From the cell containing the given text, extract its center point as [x, y] coordinate. 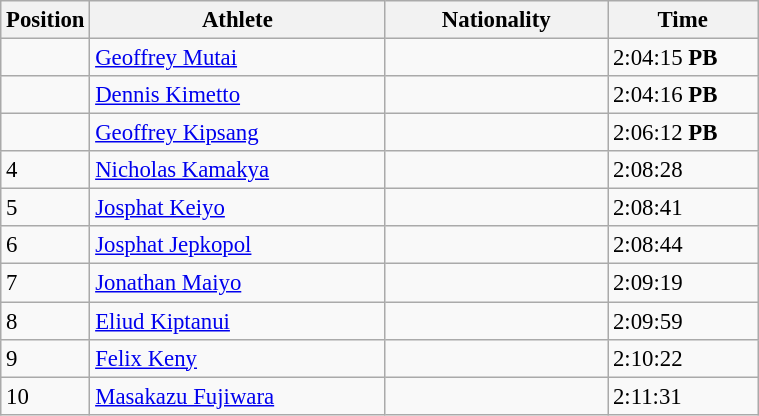
2:06:12 PB [683, 133]
2:04:16 PB [683, 95]
Eliud Kiptanui [238, 321]
8 [46, 321]
Nationality [496, 20]
7 [46, 283]
Felix Keny [238, 358]
Time [683, 20]
6 [46, 245]
9 [46, 358]
2:11:31 [683, 396]
2:08:28 [683, 170]
2:09:19 [683, 283]
2:04:15 PB [683, 58]
2:08:41 [683, 208]
Masakazu Fujiwara [238, 396]
4 [46, 170]
2:08:44 [683, 245]
2:10:22 [683, 358]
5 [46, 208]
Geoffrey Mutai [238, 58]
Josphat Jepkopol [238, 245]
Josphat Keiyo [238, 208]
Athlete [238, 20]
Geoffrey Kipsang [238, 133]
10 [46, 396]
Dennis Kimetto [238, 95]
2:09:59 [683, 321]
Position [46, 20]
Jonathan Maiyo [238, 283]
Nicholas Kamakya [238, 170]
